Pinpoint the cell where the given text exists, returning its [X, Y] midpoint coordinate. 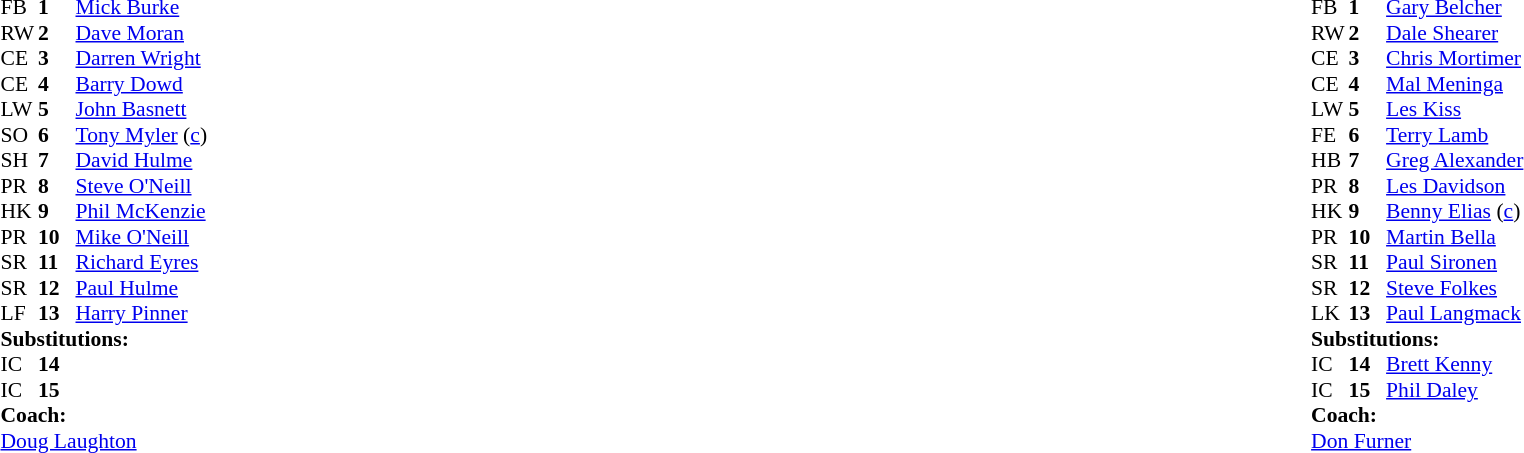
FE [1330, 135]
Mal Meninga [1454, 84]
David Hulme [142, 161]
Steve Folkes [1454, 288]
John Basnett [142, 109]
Greg Alexander [1454, 161]
Phil Daley [1454, 390]
Chris Mortimer [1454, 59]
Dale Shearer [1454, 33]
Barry Dowd [142, 84]
Brett Kenny [1454, 365]
Paul Langmack [1454, 313]
LF [19, 313]
Harry Pinner [142, 313]
LK [1330, 313]
Phil McKenzie [142, 211]
Terry Lamb [1454, 135]
Dave Moran [142, 33]
Paul Sironen [1454, 263]
Darren Wright [142, 59]
Richard Eyres [142, 263]
Mike O'Neill [142, 237]
Benny Elias (c) [1454, 211]
Steve O'Neill [142, 186]
Les Kiss [1454, 109]
Paul Hulme [142, 288]
SH [19, 161]
HB [1330, 161]
Martin Bella [1454, 237]
Tony Myler (c) [142, 135]
Les Davidson [1454, 186]
SO [19, 135]
